Return (X, Y) of the center of cell containing provided text 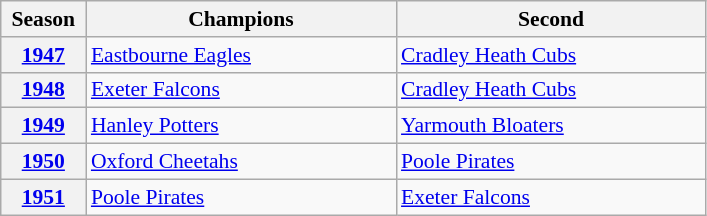
1950 (44, 162)
Yarmouth Bloaters (551, 126)
1947 (44, 55)
Season (44, 19)
Hanley Potters (241, 126)
Eastbourne Eagles (241, 55)
Champions (241, 19)
1951 (44, 197)
Oxford Cheetahs (241, 162)
Second (551, 19)
1948 (44, 90)
1949 (44, 126)
